Return (X, Y) of the center of cell containing provided text 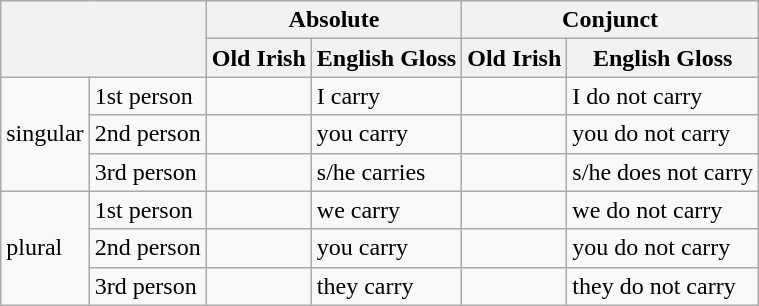
plural (45, 248)
they do not carry (663, 286)
we do not carry (663, 210)
singular (45, 134)
we carry (386, 210)
they carry (386, 286)
s/he carries (386, 172)
s/he does not carry (663, 172)
I do not carry (663, 96)
I carry (386, 96)
Absolute (334, 20)
Conjunct (610, 20)
